Scan for the cell matching the given text and deliver its [x, y] coordinate at center. 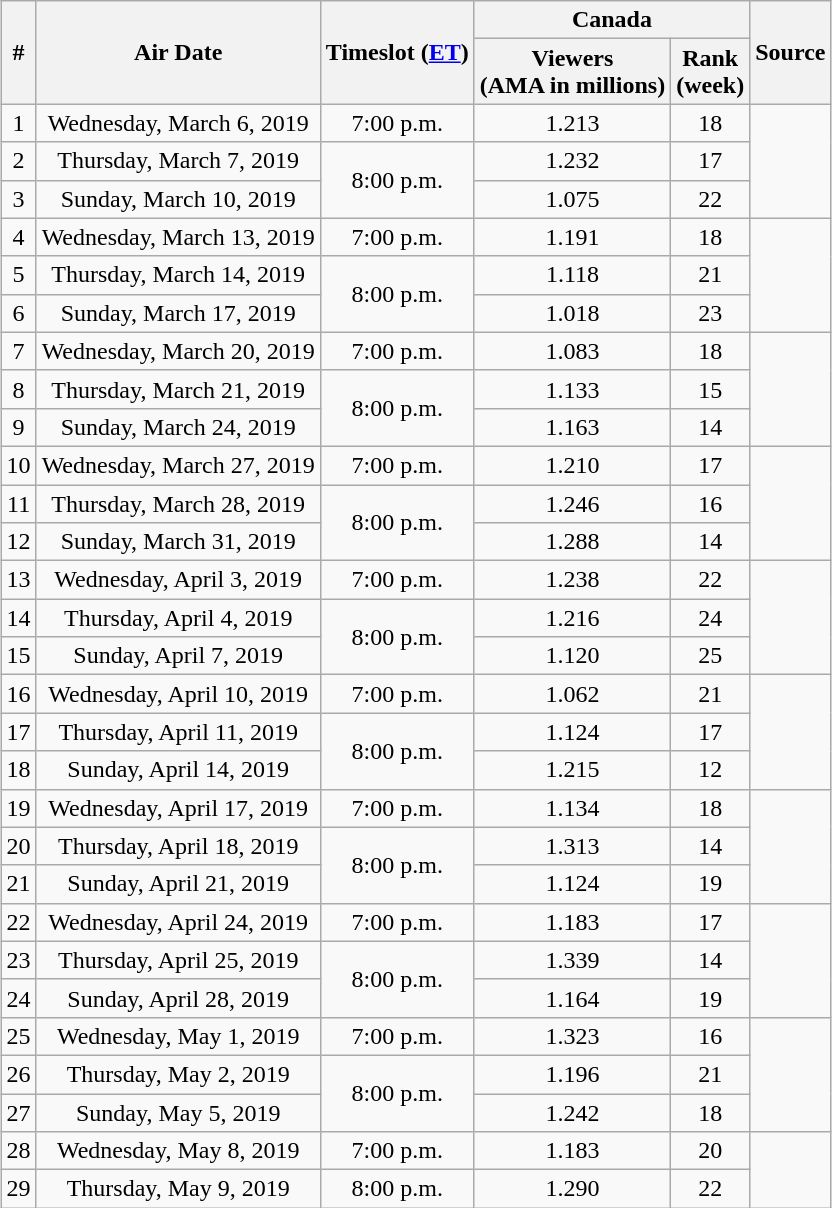
1.246 [572, 503]
Wednesday, April 17, 2019 [178, 808]
Thursday, March 7, 2019 [178, 161]
5 [18, 275]
Wednesday, March 27, 2019 [178, 465]
1.134 [572, 808]
Sunday, March 17, 2019 [178, 313]
Thursday, April 18, 2019 [178, 846]
Air Date [178, 52]
1.339 [572, 960]
1.210 [572, 465]
Wednesday, March 6, 2019 [178, 123]
Source [790, 52]
9 [18, 427]
26 [18, 1074]
Sunday, April 7, 2019 [178, 656]
13 [18, 580]
1.290 [572, 1189]
1 [18, 123]
Thursday, April 11, 2019 [178, 732]
Sunday, March 10, 2019 [178, 199]
2 [18, 161]
4 [18, 237]
1.118 [572, 275]
1.196 [572, 1074]
Sunday, April 14, 2019 [178, 770]
1.313 [572, 846]
Wednesday, May 8, 2019 [178, 1151]
Wednesday, May 1, 2019 [178, 1036]
Thursday, May 9, 2019 [178, 1189]
Thursday, March 28, 2019 [178, 503]
7 [18, 351]
Sunday, April 28, 2019 [178, 998]
Thursday, March 14, 2019 [178, 275]
Wednesday, April 10, 2019 [178, 694]
11 [18, 503]
1.133 [572, 389]
1.323 [572, 1036]
10 [18, 465]
1.120 [572, 656]
6 [18, 313]
28 [18, 1151]
Wednesday, March 20, 2019 [178, 351]
1.075 [572, 199]
Thursday, May 2, 2019 [178, 1074]
Wednesday, April 3, 2019 [178, 580]
Timeslot (ET) [397, 52]
1.083 [572, 351]
1.213 [572, 123]
Thursday, April 4, 2019 [178, 618]
Sunday, April 21, 2019 [178, 884]
8 [18, 389]
1.242 [572, 1113]
1.163 [572, 427]
Rank(week) [710, 72]
Wednesday, March 13, 2019 [178, 237]
# [18, 52]
Thursday, April 25, 2019 [178, 960]
Viewers(AMA in millions) [572, 72]
1.164 [572, 998]
1.238 [572, 580]
Thursday, March 21, 2019 [178, 389]
27 [18, 1113]
1.232 [572, 161]
Sunday, March 24, 2019 [178, 427]
3 [18, 199]
29 [18, 1189]
1.191 [572, 237]
1.288 [572, 542]
Sunday, March 31, 2019 [178, 542]
Sunday, May 5, 2019 [178, 1113]
1.018 [572, 313]
1.216 [572, 618]
1.062 [572, 694]
1.215 [572, 770]
Wednesday, April 24, 2019 [178, 922]
Canada [612, 20]
